Capture the cell that displays the provided text and extract its (X, Y) central coordinate. 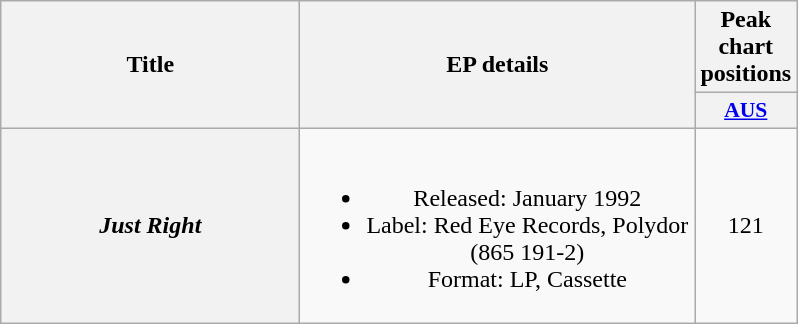
121 (746, 225)
Title (150, 65)
EP details (498, 65)
Peak chart positions (746, 47)
Released: January 1992Label: Red Eye Records, Polydor (865 191-2)Format: LP, Cassette (498, 225)
Just Right (150, 225)
AUS (746, 111)
